Pinpoint the cell where the given text exists, returning its (x, y) midpoint coordinate. 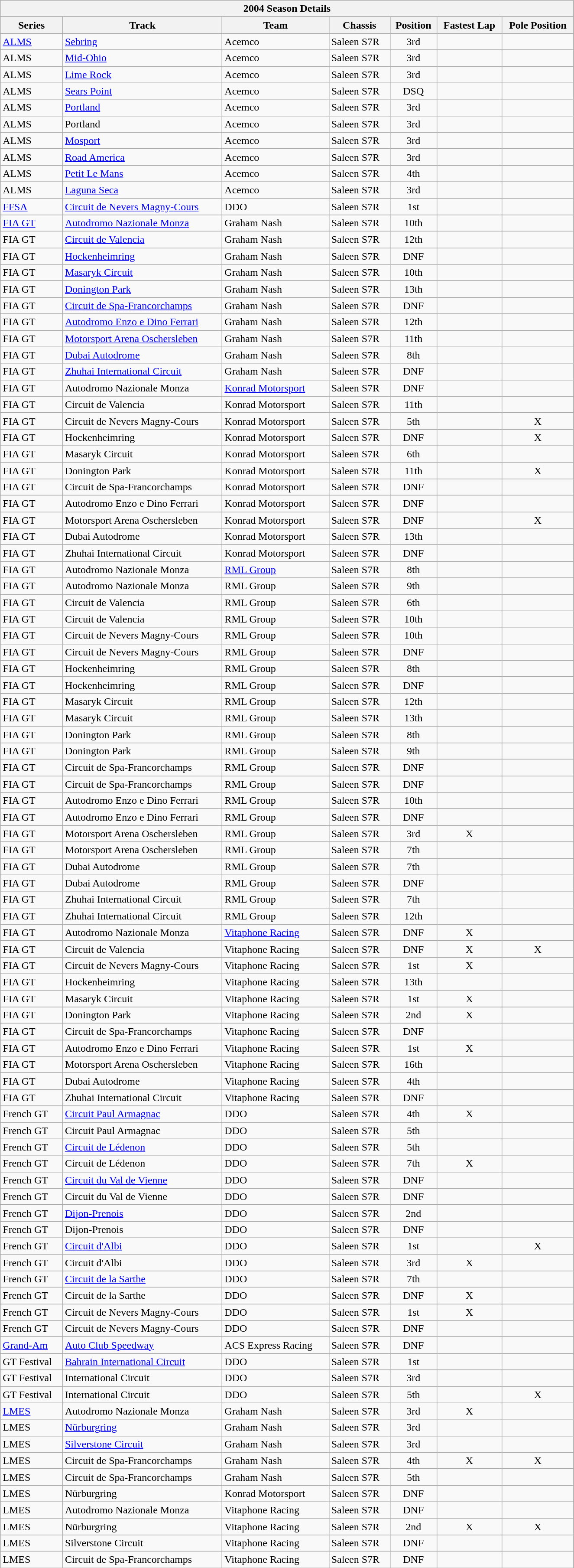
Track (142, 25)
Grand-Am (32, 1345)
Fastest Lap (469, 25)
Road America (142, 157)
Mosport (142, 140)
Position (413, 25)
Mid-Ohio (142, 58)
Petit Le Mans (142, 173)
DSQ (413, 91)
Auto Club Speedway (142, 1345)
Pole Position (538, 25)
FFSA (32, 207)
Lime Rock (142, 75)
2004 Season Details (287, 9)
Chassis (360, 25)
Team (276, 25)
Series (32, 25)
Laguna Seca (142, 190)
ACS Express Racing (276, 1345)
Sebring (142, 42)
Bahrain International Circuit (142, 1362)
Sears Point (142, 91)
16th (413, 1065)
